Identify which cell holds the provided text, then report its (X, Y) central coordinate. 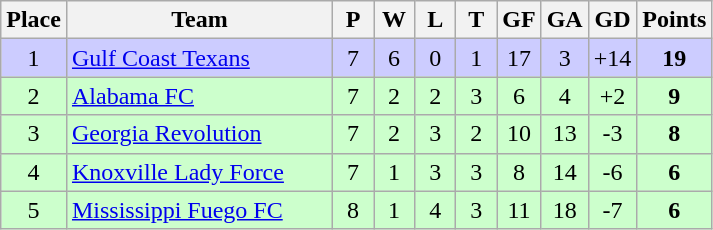
+2 (612, 96)
Team (199, 20)
-3 (612, 134)
18 (564, 210)
11 (519, 210)
Alabama FC (199, 96)
10 (519, 134)
-7 (612, 210)
0 (436, 58)
T (476, 20)
14 (564, 172)
Georgia Revolution (199, 134)
5 (34, 210)
19 (674, 58)
9 (674, 96)
P (354, 20)
GD (612, 20)
Gulf Coast Texans (199, 58)
Place (34, 20)
L (436, 20)
+14 (612, 58)
GF (519, 20)
GA (564, 20)
W (394, 20)
Points (674, 20)
17 (519, 58)
Knoxville Lady Force (199, 172)
-6 (612, 172)
13 (564, 134)
Mississippi Fuego FC (199, 210)
